Return the [X, Y] coordinate for the center point of the cell that contains the specified text.  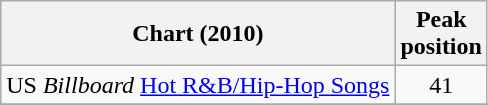
41 [441, 85]
US Billboard Hot R&B/Hip-Hop Songs [198, 85]
Peakposition [441, 34]
Chart (2010) [198, 34]
